Find where the given text appears and provide that cell's center as [x, y] coordinate. 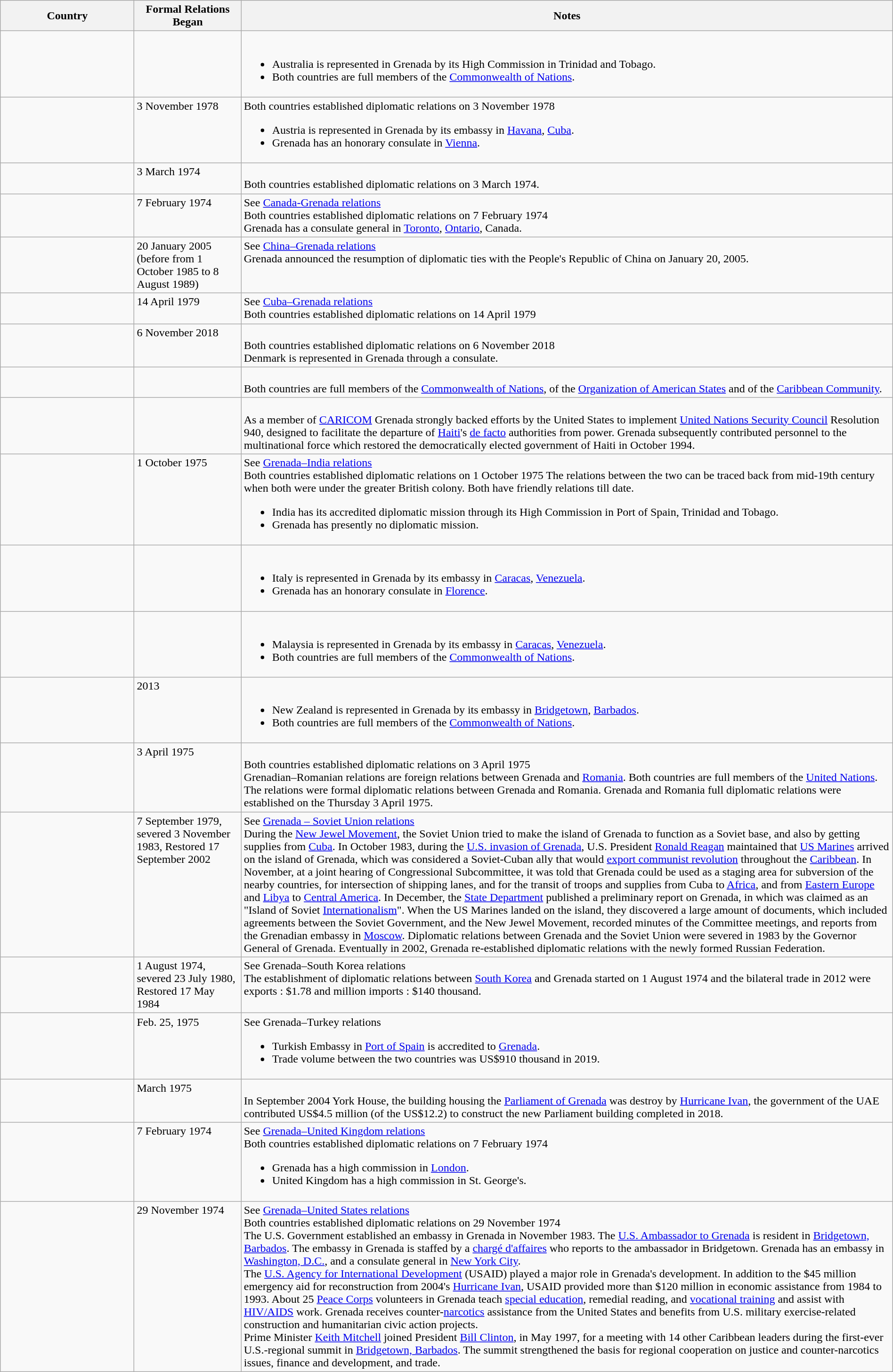
1 August 1974, severed 23 July 1980, Restored 17 May 1984 [187, 985]
Both countries established diplomatic relations on 3 March 1974. [567, 178]
March 1975 [187, 1101]
Both countries are full members of the Commonwealth of Nations, of the Organization of American States and of the Caribbean Community. [567, 382]
See China–Grenada relationsGrenada announced the resumption of diplomatic ties with the People's Republic of China on January 20, 2005. [567, 265]
Italy is represented in Grenada by its embassy in Caracas, Venezuela.Grenada has an honorary consulate in Florence. [567, 578]
3 November 1978 [187, 130]
14 April 1979 [187, 308]
3 March 1974 [187, 178]
3 April 1975 [187, 778]
Australia is represented in Grenada by its High Commission in Trinidad and Tobago.Both countries are full members of the Commonwealth of Nations. [567, 64]
Malaysia is represented in Grenada by its embassy in Caracas, Venezuela.Both countries are full members of the Commonwealth of Nations. [567, 644]
7 September 1979, severed 3 November 1983, Restored 17 September 2002 [187, 885]
Notes [567, 16]
2013 [187, 710]
Formal Relations Began [187, 16]
New Zealand is represented in Grenada by its embassy in Bridgetown, Barbados.Both countries are full members of the Commonwealth of Nations. [567, 710]
Both countries established diplomatic relations on 6 November 2018Denmark is represented in Grenada through a consulate. [567, 345]
6 November 2018 [187, 345]
1 October 1975 [187, 499]
Feb. 25, 1975 [187, 1046]
20 January 2005 (before from 1 October 1985 to 8 August 1989) [187, 265]
See Cuba–Grenada relationsBoth countries established diplomatic relations on 14 April 1979 [567, 308]
29 November 1974 [187, 1286]
Country [67, 16]
